Extract the (x, y) coordinate from the center of the cell holding the provided text.  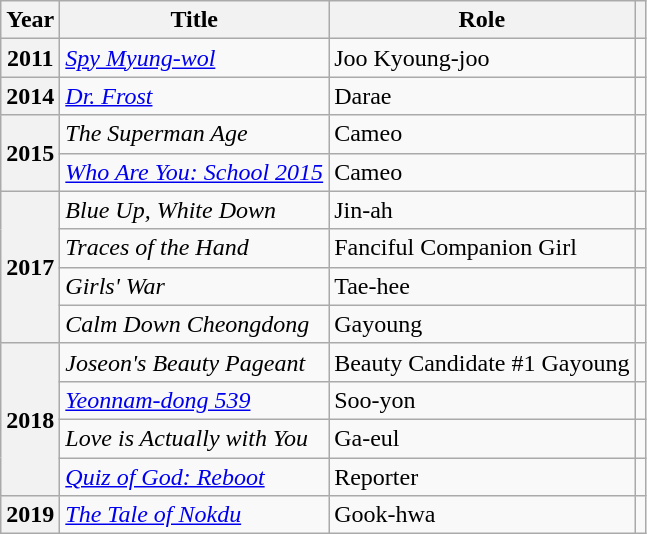
Blue Up, White Down (194, 210)
2015 (30, 153)
2019 (30, 515)
Fanciful Companion Girl (482, 248)
2014 (30, 96)
Girls' War (194, 286)
Tae-hee (482, 286)
Gayoung (482, 324)
Role (482, 20)
Who Are You: School 2015 (194, 172)
Reporter (482, 477)
Darae (482, 96)
Title (194, 20)
Joo Kyoung-joo (482, 58)
Yeonnam-dong 539 (194, 400)
Quiz of God: Reboot (194, 477)
Ga-eul (482, 438)
Love is Actually with You (194, 438)
Spy Myung-wol (194, 58)
Beauty Candidate #1 Gayoung (482, 362)
Soo-yon (482, 400)
Year (30, 20)
Calm Down Cheongdong (194, 324)
Traces of the Hand (194, 248)
The Tale of Nokdu (194, 515)
Gook-hwa (482, 515)
Joseon's Beauty Pageant (194, 362)
2017 (30, 267)
2018 (30, 419)
Jin-ah (482, 210)
Dr. Frost (194, 96)
The Superman Age (194, 134)
2011 (30, 58)
